Identify which cell holds the provided text, then report its [x, y] central coordinate. 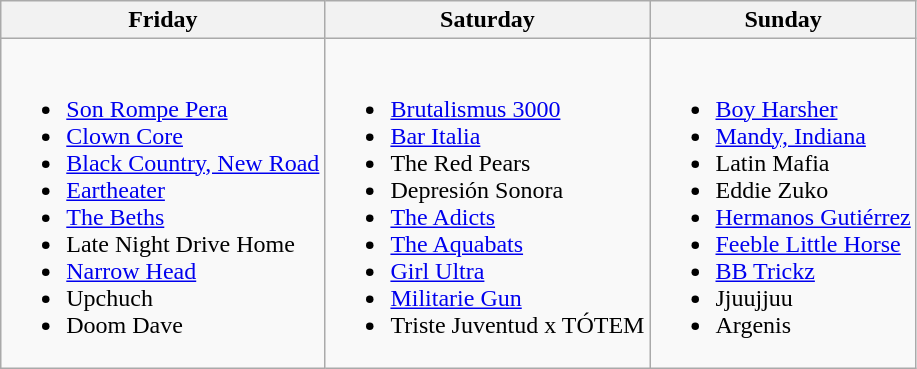
Boy HarsherMandy, IndianaLatin MafiaEddie ZukoHermanos GutiérrezFeeble Little HorseBB TrickzJjuujjuuArgenis [783, 204]
Saturday [488, 20]
Son Rompe PeraClown CoreBlack Country, New RoadEartheaterThe BethsLate Night Drive HomeNarrow HeadUpchuchDoom Dave [163, 204]
Sunday [783, 20]
Friday [163, 20]
Brutalismus 3000Bar ItaliaThe Red PearsDepresión SonoraThe AdictsThe AquabatsGirl UltraMilitarie GunTriste Juventud x TÓTEM [488, 204]
